Search for the cell housing the specified text and yield its (X, Y) center coordinate. 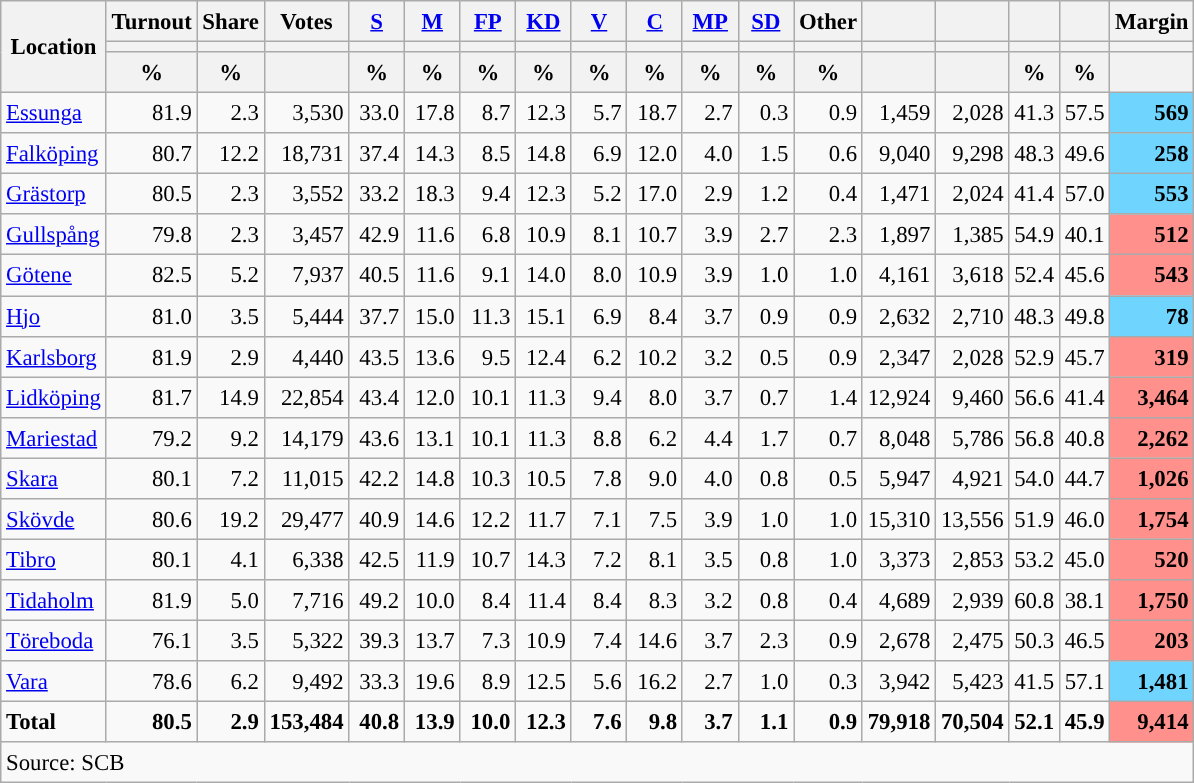
49.8 (1084, 316)
9,460 (972, 398)
2,024 (972, 194)
Tibro (54, 560)
9,414 (1152, 722)
4.1 (230, 560)
3,530 (306, 114)
13,556 (972, 520)
60.8 (1034, 600)
KD (544, 22)
41.5 (1034, 682)
42.5 (377, 560)
Hjo (54, 316)
4,689 (898, 600)
49.2 (377, 600)
40.5 (377, 276)
18.7 (655, 114)
203 (1152, 640)
10.5 (544, 478)
15,310 (898, 520)
9.0 (655, 478)
8,048 (898, 438)
5,322 (306, 640)
76.1 (152, 640)
1,754 (1152, 520)
49.6 (1084, 154)
7.4 (599, 640)
81.0 (152, 316)
Turnout (152, 22)
5.6 (599, 682)
33.2 (377, 194)
18.3 (432, 194)
V (599, 22)
44.7 (1084, 478)
2,347 (898, 356)
Skövde (54, 520)
SD (766, 22)
56.6 (1034, 398)
0.6 (828, 154)
1.1 (766, 722)
80.6 (152, 520)
54.9 (1034, 234)
46.5 (1084, 640)
11.7 (544, 520)
79,918 (898, 722)
45.7 (1084, 356)
153,484 (306, 722)
16.2 (655, 682)
33.0 (377, 114)
Vara (54, 682)
1,750 (1152, 600)
43.6 (377, 438)
5,947 (898, 478)
38.1 (1084, 600)
2,678 (898, 640)
39.3 (377, 640)
Grästorp (54, 194)
17.0 (655, 194)
512 (1152, 234)
45.0 (1084, 560)
22,854 (306, 398)
Gullspång (54, 234)
Götene (54, 276)
54.0 (1034, 478)
1,385 (972, 234)
70,504 (972, 722)
12.5 (544, 682)
3,373 (898, 560)
52.9 (1034, 356)
52.1 (1034, 722)
14.9 (230, 398)
79.8 (152, 234)
7.1 (599, 520)
FP (488, 22)
Margin (1152, 22)
1,026 (1152, 478)
19.6 (432, 682)
13.1 (432, 438)
80.7 (152, 154)
Source: SCB (598, 762)
1,481 (1152, 682)
569 (1152, 114)
12.4 (544, 356)
S (377, 22)
51.9 (1034, 520)
258 (1152, 154)
7.5 (655, 520)
43.4 (377, 398)
6,338 (306, 560)
Total (54, 722)
9.1 (488, 276)
37.4 (377, 154)
4,921 (972, 478)
2,853 (972, 560)
17.8 (432, 114)
Falköping (54, 154)
4.4 (710, 438)
Lidköping (54, 398)
1.4 (828, 398)
42.2 (377, 478)
Skara (54, 478)
8.3 (655, 600)
4,161 (898, 276)
57.5 (1084, 114)
14.0 (544, 276)
5.0 (230, 600)
1,897 (898, 234)
1.2 (766, 194)
Essunga (54, 114)
M (432, 22)
50.3 (1034, 640)
5.7 (599, 114)
Location (54, 47)
81.7 (152, 398)
1,459 (898, 114)
9.8 (655, 722)
2,632 (898, 316)
Tidaholm (54, 600)
7,937 (306, 276)
9,040 (898, 154)
Share (230, 22)
11,015 (306, 478)
13.6 (432, 356)
15.0 (432, 316)
3,942 (898, 682)
6.8 (488, 234)
8.8 (599, 438)
7,716 (306, 600)
52.4 (1034, 276)
41.3 (1034, 114)
1,471 (898, 194)
79.2 (152, 438)
40.9 (377, 520)
Other (828, 22)
9.5 (488, 356)
53.2 (1034, 560)
11.9 (432, 560)
Votes (306, 22)
5,786 (972, 438)
43.5 (377, 356)
3,464 (1152, 398)
8.7 (488, 114)
MP (710, 22)
82.5 (152, 276)
2,475 (972, 640)
11.4 (544, 600)
18,731 (306, 154)
78 (1152, 316)
33.3 (377, 682)
9,492 (306, 682)
13.7 (432, 640)
C (655, 22)
7.3 (488, 640)
57.0 (1084, 194)
319 (1152, 356)
45.6 (1084, 276)
37.7 (377, 316)
9,298 (972, 154)
8.9 (488, 682)
56.8 (1034, 438)
10.2 (655, 356)
7.6 (599, 722)
57.1 (1084, 682)
3,618 (972, 276)
2,939 (972, 600)
7.8 (599, 478)
45.9 (1084, 722)
Töreboda (54, 640)
42.9 (377, 234)
9.2 (230, 438)
13.9 (432, 722)
78.6 (152, 682)
12,924 (898, 398)
40.1 (1084, 234)
3,552 (306, 194)
8.5 (488, 154)
1.7 (766, 438)
2,262 (1152, 438)
543 (1152, 276)
5,444 (306, 316)
Karlsborg (54, 356)
4,440 (306, 356)
1.5 (766, 154)
3,457 (306, 234)
10.3 (488, 478)
15.1 (544, 316)
29,477 (306, 520)
19.2 (230, 520)
553 (1152, 194)
14,179 (306, 438)
2,710 (972, 316)
5,423 (972, 682)
Mariestad (54, 438)
520 (1152, 560)
46.0 (1084, 520)
